Pinpoint the cell where the given text exists, returning its (X, Y) midpoint coordinate. 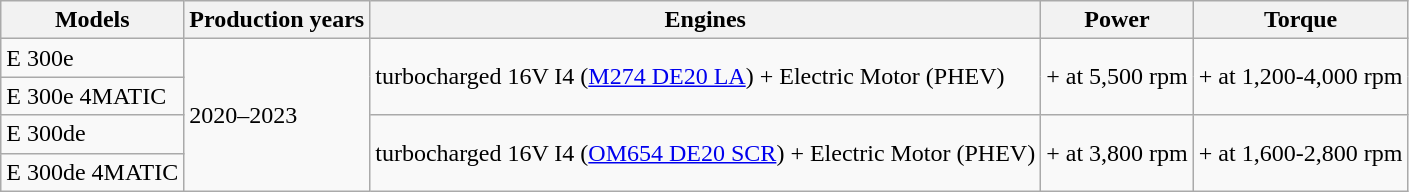
+ at 1,600-2,800 rpm (1300, 153)
turbocharged 16V I4 (OM654 DE20 SCR) + Electric Motor (PHEV) (706, 153)
Power (1118, 20)
E 300de 4MATIC (92, 172)
2020–2023 (277, 115)
Torque (1300, 20)
+ at 3,800 rpm (1118, 153)
Production years (277, 20)
Engines (706, 20)
Models (92, 20)
+ at 5,500 rpm (1118, 77)
E 300e (92, 58)
E 300de (92, 134)
E 300e 4MATIC (92, 96)
turbocharged 16V I4 (M274 DE20 LA) + Electric Motor (PHEV) (706, 77)
+ at 1,200-4,000 rpm (1300, 77)
